From the cell containing the given text, extract its center point as [X, Y] coordinate. 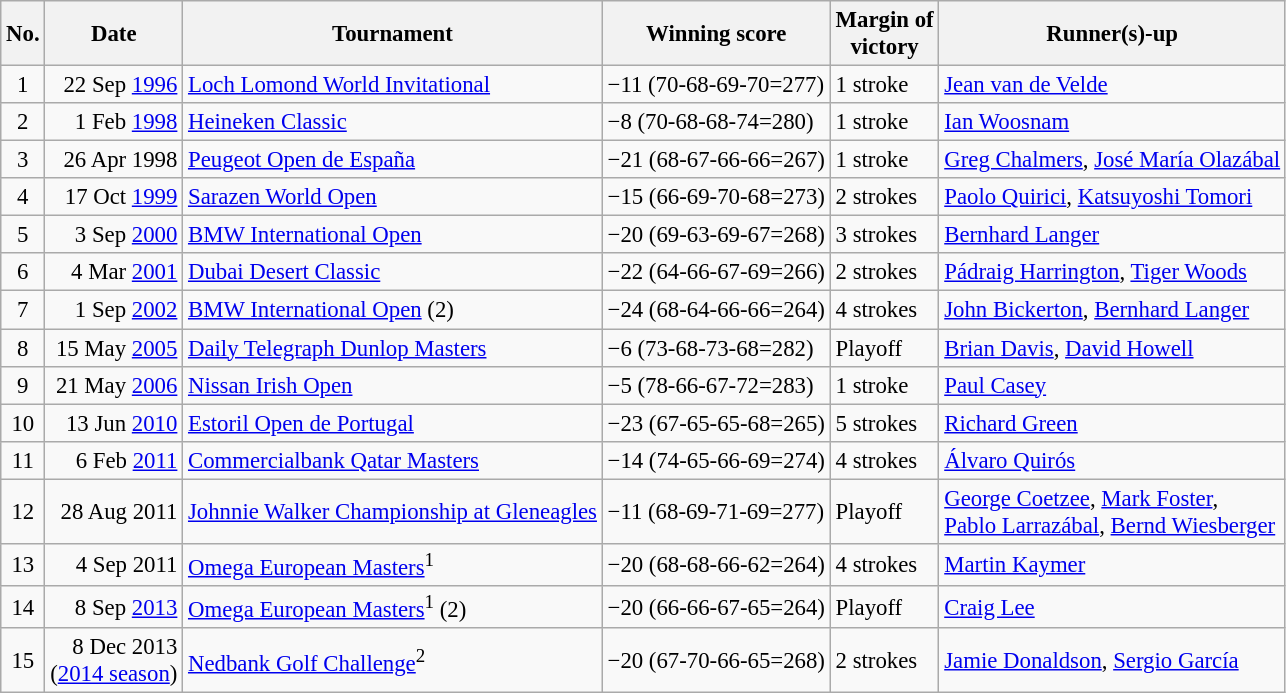
6 [23, 273]
Nedbank Golf Challenge2 [393, 660]
8 Dec 2013(2014 season) [114, 660]
4 Mar 2001 [114, 273]
6 Feb 2011 [114, 460]
−15 (66-69-70-68=273) [716, 197]
4 [23, 197]
−6 (73-68-73-68=282) [716, 348]
Daily Telegraph Dunlop Masters [393, 348]
1 [23, 85]
−5 (78-66-67-72=283) [716, 385]
−11 (70-68-69-70=277) [716, 85]
−23 (67-65-65-68=265) [716, 423]
5 [23, 235]
12 [23, 512]
Greg Chalmers, José María Olazábal [1112, 160]
Commercialbank Qatar Masters [393, 460]
Richard Green [1112, 423]
Margin ofvictory [884, 34]
Pádraig Harrington, Tiger Woods [1112, 273]
Craig Lee [1112, 607]
Estoril Open de Portugal [393, 423]
Johnnie Walker Championship at Gleneagles [393, 512]
8 [23, 348]
−11 (68-69-71-69=277) [716, 512]
Loch Lomond World Invitational [393, 85]
15 May 2005 [114, 348]
−20 (67-70-66-65=268) [716, 660]
1 Feb 1998 [114, 122]
BMW International Open [393, 235]
3 Sep 2000 [114, 235]
−8 (70-68-68-74=280) [716, 122]
Jean van de Velde [1112, 85]
−20 (68-68-66-62=264) [716, 565]
Nissan Irish Open [393, 385]
21 May 2006 [114, 385]
22 Sep 1996 [114, 85]
Ian Woosnam [1112, 122]
1 Sep 2002 [114, 310]
Omega European Masters1 (2) [393, 607]
11 [23, 460]
15 [23, 660]
Winning score [716, 34]
3 [23, 160]
Dubai Desert Classic [393, 273]
Bernhard Langer [1112, 235]
26 Apr 1998 [114, 160]
10 [23, 423]
Heineken Classic [393, 122]
17 Oct 1999 [114, 197]
5 strokes [884, 423]
Paul Casey [1112, 385]
Date [114, 34]
Álvaro Quirós [1112, 460]
−20 (69-63-69-67=268) [716, 235]
Runner(s)-up [1112, 34]
Martin Kaymer [1112, 565]
14 [23, 607]
Sarazen World Open [393, 197]
Jamie Donaldson, Sergio García [1112, 660]
Brian Davis, David Howell [1112, 348]
Peugeot Open de España [393, 160]
9 [23, 385]
8 Sep 2013 [114, 607]
−24 (68-64-66-66=264) [716, 310]
13 Jun 2010 [114, 423]
Paolo Quirici, Katsuyoshi Tomori [1112, 197]
2 [23, 122]
4 Sep 2011 [114, 565]
George Coetzee, Mark Foster, Pablo Larrazábal, Bernd Wiesberger [1112, 512]
28 Aug 2011 [114, 512]
John Bickerton, Bernhard Langer [1112, 310]
BMW International Open (2) [393, 310]
7 [23, 310]
No. [23, 34]
−14 (74-65-66-69=274) [716, 460]
13 [23, 565]
3 strokes [884, 235]
Omega European Masters1 [393, 565]
Tournament [393, 34]
−20 (66-66-67-65=264) [716, 607]
−22 (64-66-67-69=266) [716, 273]
−21 (68-67-66-66=267) [716, 160]
